Provide the [x, y] coordinate of the cell's center where the given text is located.  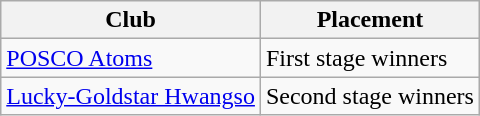
Lucky-Goldstar Hwangso [131, 96]
Second stage winners [370, 96]
POSCO Atoms [131, 58]
First stage winners [370, 58]
Placement [370, 20]
Club [131, 20]
